Detect which cell encompasses the target text, then output its (X, Y) center coordinate. 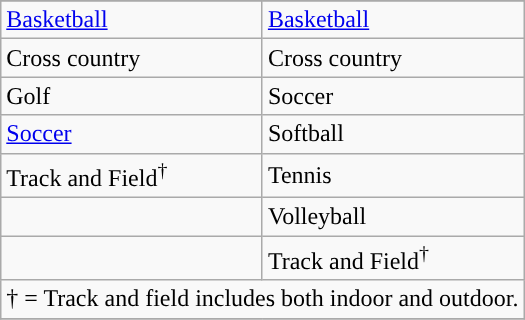
Tennis (393, 176)
Volleyball (393, 217)
† = Track and field includes both indoor and outdoor. (262, 299)
Softball (393, 134)
Golf (132, 96)
